Provide the [X, Y] coordinate of the cell's center where the given text is located.  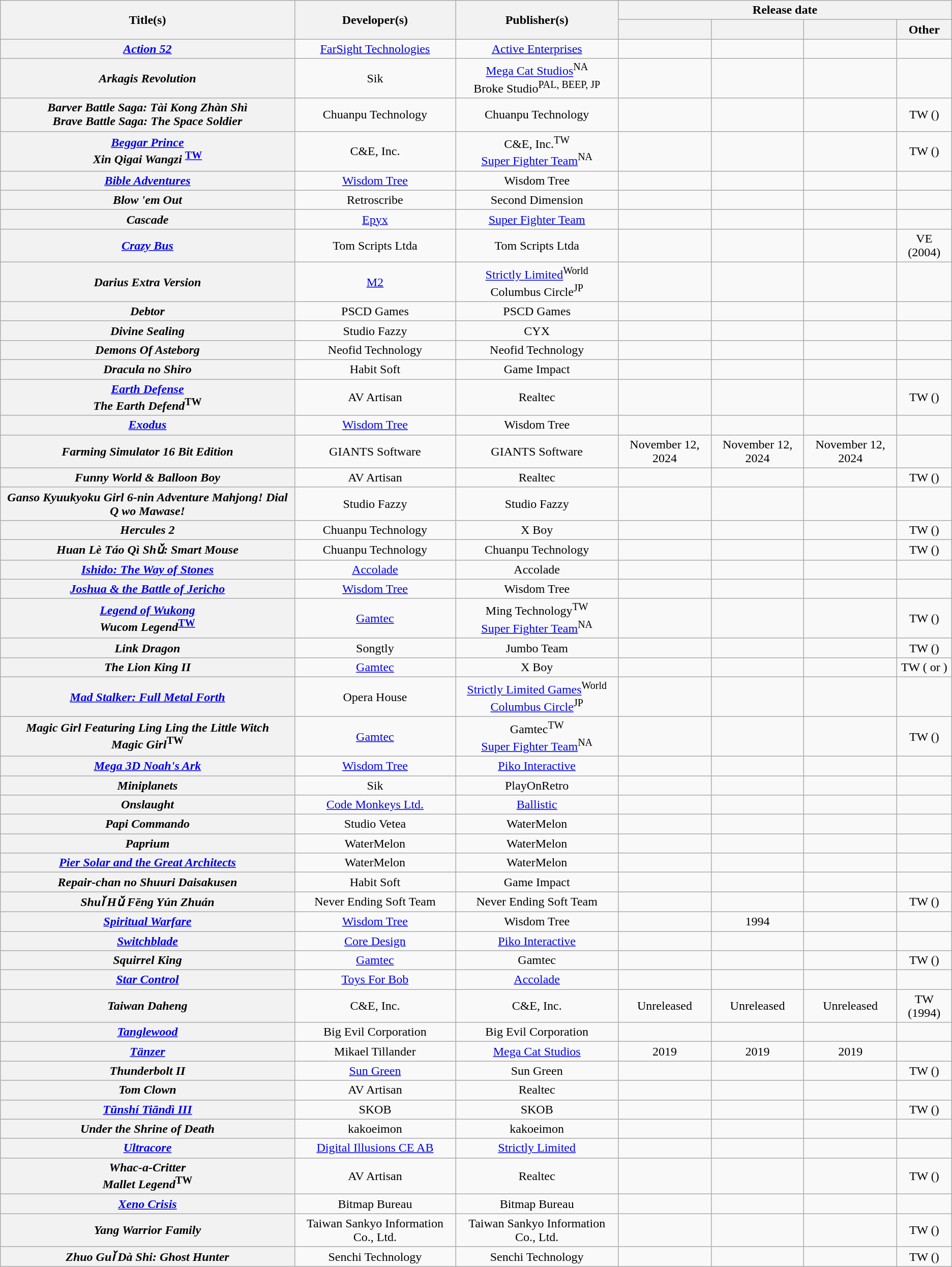
Strictly Limited GamesWorldColumbus CircleJP [537, 697]
GamtecTWSuper Fighter TeamNA [537, 736]
FarSight Technologies [375, 49]
Jumbo Team [537, 648]
Squirrel King [147, 960]
Cascade [147, 219]
The Lion King II [147, 667]
Legend of WukongWucom LegendTW [147, 618]
Ishido: The Way of Stones [147, 569]
Magic Girl Featuring Ling Ling the Little WitchMagic GirlTW [147, 736]
Super Fighter Team [537, 219]
Toys For Bob [375, 980]
Barver Battle Saga: Tài Kong Zhàn ShìBrave Battle Saga: The Space Soldier [147, 115]
Action 52 [147, 49]
PlayOnRetro [537, 786]
CYX [537, 330]
Huan Lè Táo Qì Shǔ: Smart Mouse [147, 550]
Second Dimension [537, 200]
Title(s) [147, 20]
Tom Clown [147, 1090]
Funny World & Balloon Boy [147, 477]
Link Dragon [147, 648]
Hercules 2 [147, 530]
Yang Warrior Family [147, 1230]
Active Enterprises [537, 49]
Spiritual Warfare [147, 921]
Release date [785, 10]
Crazy Bus [147, 245]
Switchblade [147, 941]
Developer(s) [375, 20]
Earth DefenseThe Earth DefendTW [147, 398]
Beggar PrinceXin Qigai Wangzi TW [147, 151]
1994 [758, 921]
Thunderbolt II [147, 1071]
Ballistic [537, 805]
Tūnshí Tiāndì III [147, 1109]
Ming TechnologyTWSuper Fighter TeamNA [537, 618]
TW ( or ) [924, 667]
Divine Sealing [147, 330]
Mega Cat Studios [537, 1051]
Epyx [375, 219]
M2 [375, 282]
Blow 'em Out [147, 200]
Ultracore [147, 1148]
Core Design [375, 941]
Other [924, 29]
Mad Stalker: Full Metal Forth [147, 697]
Under the Shrine of Death [147, 1129]
Paprium [147, 843]
Darius Extra Version [147, 282]
Taiwan Daheng [147, 1006]
Bible Adventures [147, 180]
Dracula no Shiro [147, 370]
Joshua & the Battle of Jericho [147, 589]
TW (1994) [924, 1006]
Exodus [147, 425]
Mega Cat StudiosNABroke StudioPAL, BEEP, JP [537, 78]
Retroscribe [375, 200]
Strictly LimitedWorldColumbus CircleJP [537, 282]
Farming Simulator 16 Bit Edition [147, 451]
Pier Solar and the Great Architects [147, 863]
Star Control [147, 980]
Code Monkeys Ltd. [375, 805]
Tanglewood [147, 1032]
Songtly [375, 648]
Onslaught [147, 805]
Tänzer [147, 1051]
Debtor [147, 311]
Mega 3D Noah's Ark [147, 766]
VE (2004) [924, 245]
Ganso Kyuukyoku Girl 6-nin Adventure Mahjong! Dial Q wo Mawase! [147, 503]
Xeno Crisis [147, 1204]
Digital Illusions CE AB [375, 1148]
Studio Vetea [375, 824]
Shuǐ Hǔ Fēng Yún Zhuán [147, 902]
C&E, Inc.TWSuper Fighter TeamNA [537, 151]
Strictly Limited [537, 1148]
Whac-a-CritterMallet LegendTW [147, 1176]
Papi Commando [147, 824]
Demons Of Asteborg [147, 350]
Miniplanets [147, 786]
Mikael Tillander [375, 1051]
Opera House [375, 697]
Arkagis Revolution [147, 78]
Publisher(s) [537, 20]
Repair-chan no Shuuri Daisakusen [147, 882]
Zhuo Guǐ Dà Shi: Ghost Hunter [147, 1257]
